Identify which cell holds the provided text, then report its (x, y) central coordinate. 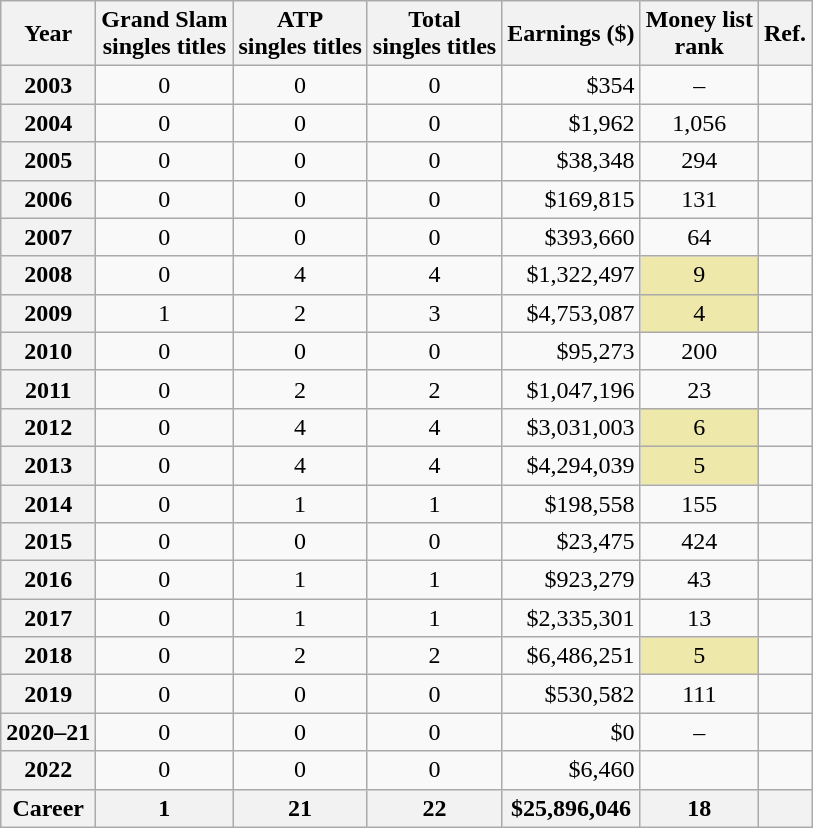
ATP singles titles (300, 34)
2003 (48, 85)
9 (699, 275)
$1,322,497 (571, 275)
Career (48, 808)
$0 (571, 732)
22 (434, 808)
6 (699, 427)
Grand Slamsingles titles (164, 34)
$1,047,196 (571, 389)
111 (699, 694)
$25,896,046 (571, 808)
$4,294,039 (571, 465)
2005 (48, 161)
2012 (48, 427)
200 (699, 351)
23 (699, 389)
Ref. (784, 34)
2006 (48, 199)
43 (699, 580)
2017 (48, 618)
Totalsingles titles (434, 34)
2009 (48, 313)
2016 (48, 580)
2007 (48, 237)
Earnings ($) (571, 34)
$923,279 (571, 580)
3 (434, 313)
$6,486,251 (571, 656)
2004 (48, 123)
2022 (48, 770)
424 (699, 542)
$169,815 (571, 199)
2011 (48, 389)
$354 (571, 85)
$393,660 (571, 237)
1,056 (699, 123)
$23,475 (571, 542)
$38,348 (571, 161)
294 (699, 161)
2014 (48, 503)
$2,335,301 (571, 618)
155 (699, 503)
$1,962 (571, 123)
$6,460 (571, 770)
2010 (48, 351)
$198,558 (571, 503)
2013 (48, 465)
$95,273 (571, 351)
13 (699, 618)
$530,582 (571, 694)
$4,753,087 (571, 313)
131 (699, 199)
18 (699, 808)
Year (48, 34)
$3,031,003 (571, 427)
Money listrank (699, 34)
21 (300, 808)
2019 (48, 694)
2015 (48, 542)
64 (699, 237)
2008 (48, 275)
2020–21 (48, 732)
2018 (48, 656)
